From the cell containing the given text, extract its center point as (X, Y) coordinate. 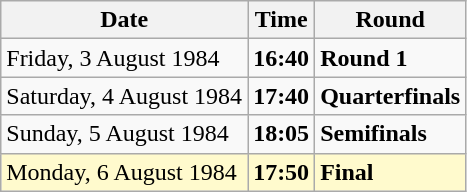
Saturday, 4 August 1984 (124, 96)
Date (124, 20)
Final (390, 172)
Quarterfinals (390, 96)
Round 1 (390, 58)
17:40 (282, 96)
Sunday, 5 August 1984 (124, 134)
Monday, 6 August 1984 (124, 172)
Semifinals (390, 134)
Time (282, 20)
16:40 (282, 58)
18:05 (282, 134)
Round (390, 20)
17:50 (282, 172)
Friday, 3 August 1984 (124, 58)
